Search for the cell housing the specified text and yield its (X, Y) center coordinate. 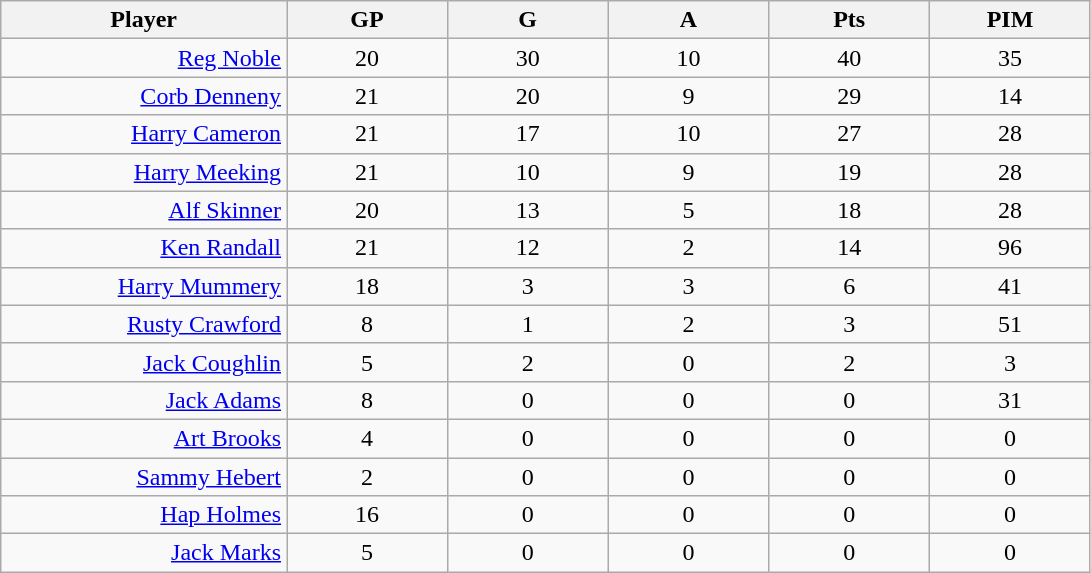
19 (850, 172)
Hap Holmes (144, 515)
PIM (1010, 20)
Player (144, 20)
Jack Adams (144, 400)
13 (528, 210)
Sammy Hebert (144, 477)
Harry Cameron (144, 134)
6 (850, 286)
40 (850, 58)
A (688, 20)
30 (528, 58)
GP (368, 20)
Harry Mummery (144, 286)
31 (1010, 400)
Ken Randall (144, 248)
Jack Coughlin (144, 362)
Art Brooks (144, 438)
96 (1010, 248)
27 (850, 134)
12 (528, 248)
51 (1010, 324)
41 (1010, 286)
Rusty Crawford (144, 324)
Corb Denneny (144, 96)
35 (1010, 58)
G (528, 20)
Alf Skinner (144, 210)
Jack Marks (144, 553)
Reg Noble (144, 58)
1 (528, 324)
29 (850, 96)
17 (528, 134)
Pts (850, 20)
Harry Meeking (144, 172)
4 (368, 438)
16 (368, 515)
